For the text-containing cell, return its midpoint in (X, Y) coordinate format. 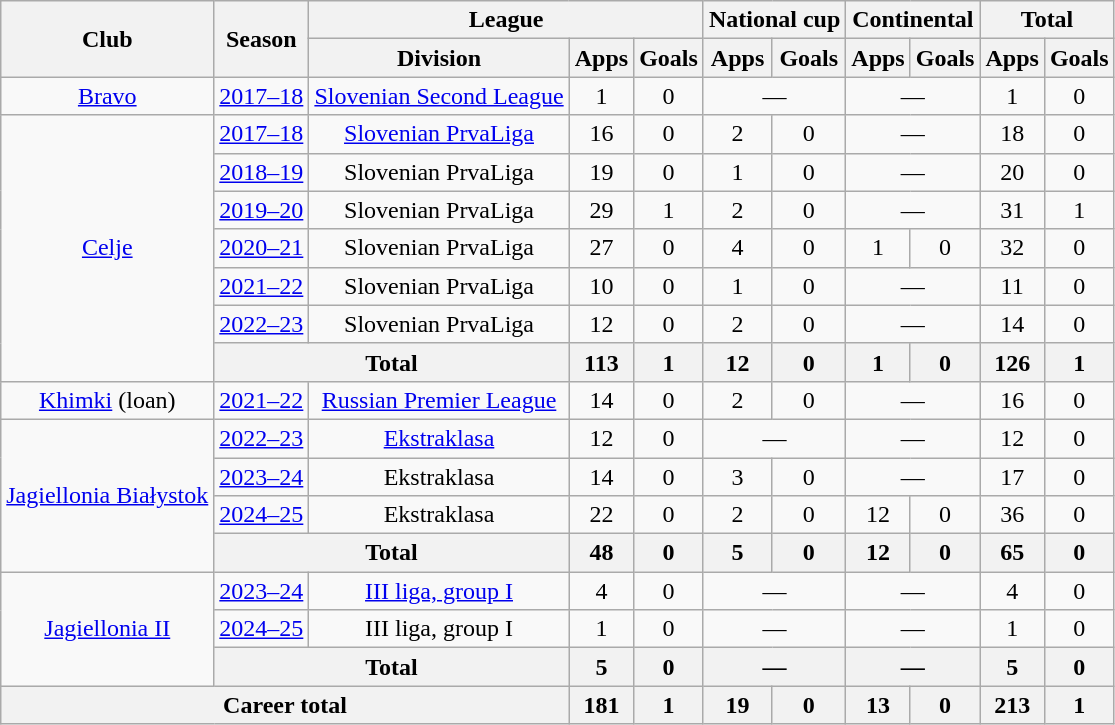
Club (108, 39)
10 (601, 286)
18 (1012, 134)
65 (1012, 553)
Khimki (loan) (108, 400)
20 (1012, 172)
2020–21 (262, 248)
48 (601, 553)
3 (737, 477)
31 (1012, 210)
17 (1012, 477)
Jagiellonia Białystok (108, 495)
181 (601, 705)
22 (601, 515)
13 (878, 705)
Russian Premier League (439, 400)
Celje (108, 248)
27 (601, 248)
2018–19 (262, 172)
36 (1012, 515)
32 (1012, 248)
126 (1012, 362)
Slovenian Second League (439, 96)
113 (601, 362)
Career total (285, 705)
29 (601, 210)
Continental (913, 20)
National cup (774, 20)
213 (1012, 705)
2019–20 (262, 210)
Season (262, 39)
11 (1012, 286)
Jagiellonia II (108, 629)
Bravo (108, 96)
Division (439, 58)
League (506, 20)
